Locate the cell with the specified text and output its (x, y) center coordinate. 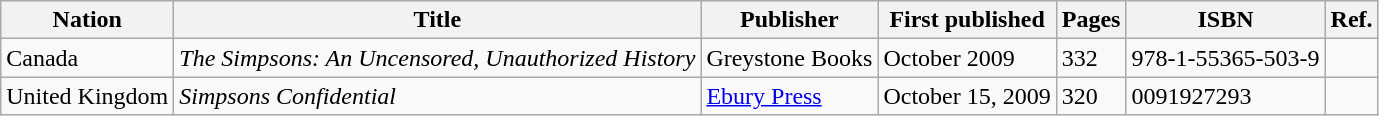
First published (967, 20)
320 (1091, 96)
Nation (88, 20)
Title (438, 20)
Greystone Books (790, 58)
Pages (1091, 20)
United Kingdom (88, 96)
Simpsons Confidential (438, 96)
ISBN (1226, 20)
0091927293 (1226, 96)
Ebury Press (790, 96)
332 (1091, 58)
October 2009 (967, 58)
The Simpsons: An Uncensored, Unauthorized History (438, 58)
October 15, 2009 (967, 96)
978-1-55365-503-9 (1226, 58)
Canada (88, 58)
Ref. (1352, 20)
Publisher (790, 20)
